Search for the cell housing the specified text and yield its [x, y] center coordinate. 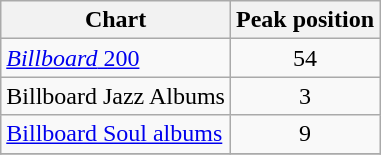
9 [304, 134]
Peak position [304, 20]
Billboard Soul albums [116, 134]
Billboard Jazz Albums [116, 96]
Chart [116, 20]
54 [304, 58]
Billboard 200 [116, 58]
3 [304, 96]
